Return [X, Y] of the center of cell containing provided text 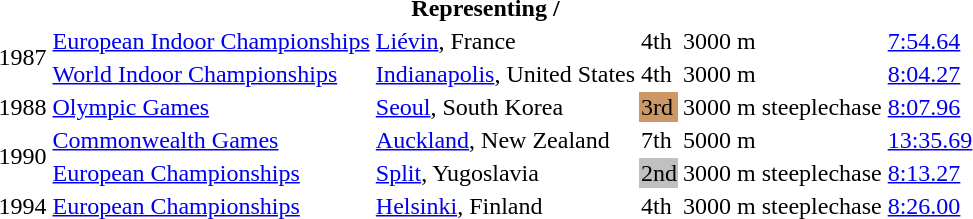
World Indoor Championships [211, 74]
Olympic Games [211, 107]
Indianapolis, United States [505, 74]
Seoul, South Korea [505, 107]
5000 m [783, 140]
7th [660, 140]
Split, Yugoslavia [505, 173]
European Indoor Championships [211, 41]
3rd [660, 107]
Commonwealth Games [211, 140]
Liévin, France [505, 41]
European Championships [211, 173]
2nd [660, 173]
Auckland, New Zealand [505, 140]
